Detect which cell encompasses the target text, then output its [X, Y] center coordinate. 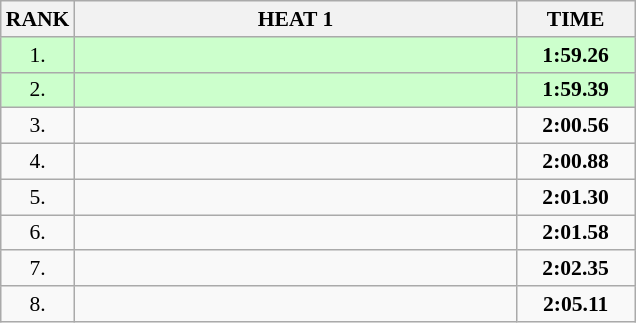
1:59.39 [576, 90]
2. [38, 90]
HEAT 1 [295, 19]
TIME [576, 19]
1:59.26 [576, 55]
3. [38, 126]
2:05.11 [576, 304]
5. [38, 197]
6. [38, 233]
RANK [38, 19]
2:00.88 [576, 162]
1. [38, 55]
2:00.56 [576, 126]
2:01.58 [576, 233]
2:02.35 [576, 269]
2:01.30 [576, 197]
8. [38, 304]
4. [38, 162]
7. [38, 269]
